Detect which cell encompasses the target text, then output its [x, y] center coordinate. 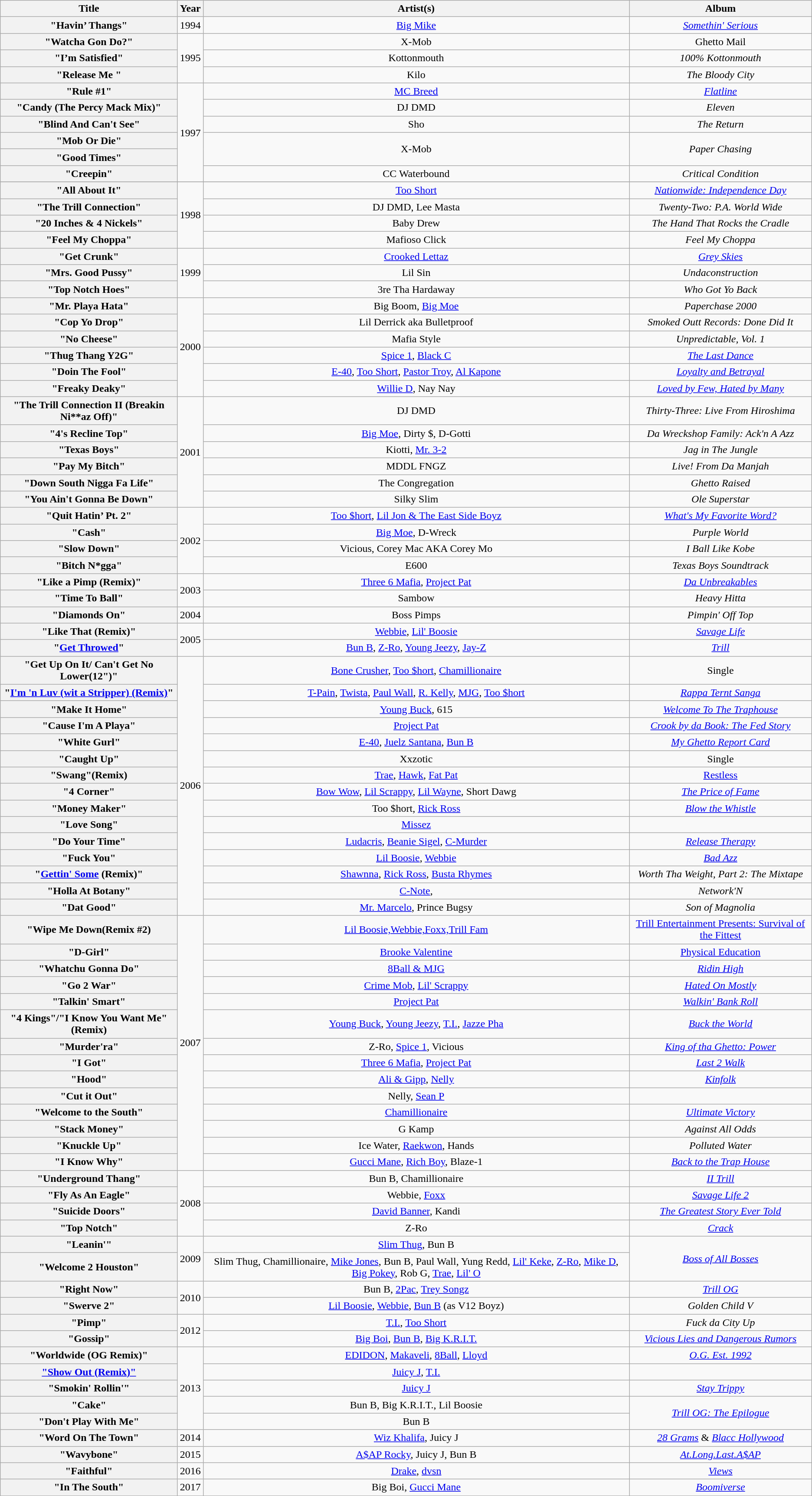
"Candy (The Percy Mack Mix)" [89, 108]
3re Tha Hardaway [416, 289]
"Bitch N*gga" [89, 565]
"Fuck You" [89, 858]
2002 [190, 541]
Rappa Ternt Sanga [721, 692]
Sho [416, 124]
8Ball & MJG [416, 968]
Big Boi, Bun B, Big K.R.I.T. [416, 1339]
Wiz Khalifa, Juicy J [416, 1438]
Nelly, Sean P [416, 1096]
Z-Ro [416, 1228]
2007 [190, 1043]
Polluted Water [721, 1145]
"Holla At Botany" [89, 891]
Trae, Hawk, Fat Pat [416, 775]
Young Buck, Young Jeezy, T.I., Jazze Pha [416, 1024]
Big Boom, Big Moe [416, 306]
Da Wreckshop Family: Ack'n A Azz [721, 433]
Drake, dvsn [416, 1471]
Purple World [721, 532]
"Underground Thang" [89, 1178]
1998 [190, 215]
"Get Crunk" [89, 256]
The Congregation [416, 483]
"Mr. Playa Hata" [89, 306]
Kilo [416, 75]
Vicious Lies and Dangerous Rumors [721, 1339]
Somethin' Serious [721, 25]
Brooke Valentine [416, 952]
"Cop Yo Drop" [89, 322]
"Good Times" [89, 157]
Crack [721, 1228]
Twenty-Two: P.A. World Wide [721, 207]
T.I., Too Short [416, 1322]
Against All Odds [721, 1129]
"20 Inches & 4 Nickels" [89, 223]
"Mrs. Good Pussy" [89, 273]
2009 [190, 1258]
"Welcome 2 Houston" [89, 1267]
"Creepin" [89, 174]
Mr. Marcelo, Prince Bugsy [416, 907]
"In The South" [89, 1487]
Paperchase 2000 [721, 306]
E-40, Too Short, Pastor Troy, Al Kapone [416, 372]
Gucci Mane, Rich Boy, Blaze-1 [416, 1162]
28 Grams & Blacc Hollywood [721, 1438]
"Love Song" [89, 825]
"Rule #1" [89, 91]
1999 [190, 273]
I Ball Like Kobe [721, 549]
Boss of All Bosses [721, 1258]
Boomiverse [721, 1487]
Ole Superstar [721, 499]
Live! From Da Manjah [721, 466]
MC Breed [416, 91]
Juicy J, T.I. [416, 1372]
"Stack Money" [89, 1129]
"Suicide Doors" [89, 1211]
C-Note, [416, 891]
Network'N [721, 891]
"I’m Satisfied" [89, 58]
"Texas Boys" [89, 449]
"Cake" [89, 1405]
MDDL FNGZ [416, 466]
What's My Favorite Word? [721, 516]
Trill OG [721, 1289]
Kinfolk [721, 1079]
Smoked Outt Records: Done Did It [721, 322]
"Murder'ra" [89, 1046]
Grey Skies [721, 256]
Baby Drew [416, 223]
Bun B, Chamillionaire [416, 1178]
2012 [190, 1330]
"4 Corner" [89, 792]
David Banner, Kandi [416, 1211]
Lil Sin [416, 273]
Too $hort, Lil Jon & The East Side Boyz [416, 516]
"Cause I'm A Playa" [89, 725]
"Swang"(Remix) [89, 775]
Trill OG: The Epilogue [721, 1413]
"Mob Or Die" [89, 141]
"Like That (Remix)" [89, 631]
Lil Derrick aka Bulletproof [416, 322]
Physical Education [721, 952]
Ghetto Raised [721, 483]
T-Pain, Twista, Paul Wall, R. Kelly, MJG, Too $hort [416, 692]
King of tha Ghetto: Power [721, 1046]
2016 [190, 1471]
"You Ain't Gonna Be Down" [89, 499]
"Knuckle Up" [89, 1145]
The Last Dance [721, 355]
Too $hort, Rick Ross [416, 808]
Young Buck, 615 [416, 709]
"Word On The Town" [89, 1438]
Worth Tha Weight, Part 2: The Mixtape [721, 874]
"Time To Ball" [89, 598]
"Freaky Deaky" [89, 388]
Critical Condition [721, 174]
"Wipe Me Down(Remix #2) [89, 929]
"No Cheese" [89, 339]
"Money Maker" [89, 808]
Savage Life 2 [721, 1195]
Loyalty and Betrayal [721, 372]
Crime Mob, Lil' Scrappy [416, 985]
Spice 1, Black C [416, 355]
Ultimate Victory [721, 1112]
Bun B, Big K.R.I.T., Lil Boosie [416, 1405]
"Release Me " [89, 75]
Ghetto Mail [721, 42]
Slim Thug, Bun B [416, 1244]
Ludacris, Beanie Sigel, C-Murder [416, 841]
Ice Water, Raekwon, Hands [416, 1145]
A$AP Rocky, Juicy J, Bun B [416, 1454]
"Whatchu Gonna Do" [89, 968]
Ridin High [721, 968]
2006 [190, 786]
"Talkin' Smart" [89, 1001]
Big Moe, Dirty $, D-Gotti [416, 433]
"Down South Nigga Fa Life" [89, 483]
"Diamonds On" [89, 615]
CC Waterbound [416, 174]
Artist(s) [416, 9]
2000 [190, 347]
Who Got Yo Back [721, 289]
"Blind And Can't See" [89, 124]
E600 [416, 565]
"Caught Up" [89, 759]
"4 Kings"/"I Know You Want Me"(Remix) [89, 1024]
Shawnna, Rick Ross, Busta Rhymes [416, 874]
"Dat Good" [89, 907]
The Hand That Rocks the Cradle [721, 223]
"Fly As An Eagle" [89, 1195]
Fuck da City Up [721, 1322]
Slim Thug, Chamillionaire, Mike Jones, Bun B, Paul Wall, Yung Redd, Lil' Keke, Z-Ro, Mike D, Big Pokey, Rob G, Trae, Lil' O [416, 1267]
2005 [190, 640]
"All About It" [89, 190]
Chamillionaire [416, 1112]
Ali & Gipp, Nelly [416, 1079]
"Cut it Out" [89, 1096]
Loved by Few, Hated by Many [721, 388]
"Feel My Choppa" [89, 240]
Crooked Lettaz [416, 256]
Vicious, Corey Mac AKA Corey Mo [416, 549]
"Havin’ Thangs" [89, 25]
"Doin The Fool" [89, 372]
Views [721, 1471]
100% Kottonmouth [721, 58]
"4's Recline Top" [89, 433]
Trill [721, 648]
"Wavybone" [89, 1454]
The Bloody City [721, 75]
Savage Life [721, 631]
"Go 2 War" [89, 985]
"Quit Hatin’ Pt. 2" [89, 516]
2008 [190, 1203]
Texas Boys Soundtrack [721, 565]
Golden Child V [721, 1306]
Buck the World [721, 1024]
"Worldwide (OG Remix)" [89, 1355]
"Show Out (Remix)" [89, 1372]
Eleven [721, 108]
Lil Boosie, Webbie, Bun B (as V12 Boyz) [416, 1306]
Boss Pimps [416, 615]
Bun B, 2Pac, Trey Songz [416, 1289]
Restless [721, 775]
Webbie, Foxx [416, 1195]
Flatline [721, 91]
Back to the Trap House [721, 1162]
Lil Boosie, Webbie [416, 858]
"D-Girl" [89, 952]
Last 2 Walk [721, 1063]
"Leanin'" [89, 1244]
At.Long.Last.A$AP [721, 1454]
"Right Now" [89, 1289]
Bone Crusher, Too $hort, Chamillionaire [416, 670]
Juicy J [416, 1388]
"Pimp" [89, 1322]
Paper Chasing [721, 149]
Jag in The Jungle [721, 449]
Release Therapy [721, 841]
"White Gurl" [89, 742]
2014 [190, 1438]
The Price of Fame [721, 792]
Bun B, Z-Ro, Young Jeezy, Jay-Z [416, 648]
"Watcha Gon Do?" [89, 42]
DJ DMD, Lee Masta [416, 207]
2013 [190, 1388]
Xxzotic [416, 759]
"Make It Home" [89, 709]
Da Unbreakables [721, 582]
II Trill [721, 1178]
Bun B [416, 1421]
"Don't Play With Me" [89, 1421]
"I Know Why" [89, 1162]
Stay Trippy [721, 1388]
Hated On Mostly [721, 985]
Bad Azz [721, 858]
1994 [190, 25]
1995 [190, 58]
"Cash" [89, 532]
"Do Your Time" [89, 841]
Thirty-Three: Live From Hiroshima [721, 410]
Kiotti, Mr. 3-2 [416, 449]
Trill Entertainment Presents: Survival of the Fittest [721, 929]
Undaconstruction [721, 273]
Nationwide: Independence Day [721, 190]
Crook by da Book: The Fed Story [721, 725]
Mafioso Click [416, 240]
Webbie, Lil' Boosie [416, 631]
"Get Throwed" [89, 648]
Big Boi, Gucci Mane [416, 1487]
"Thug Thang Y2G" [89, 355]
2015 [190, 1454]
2004 [190, 615]
"Smokin' Rollin'" [89, 1388]
Lil Boosie,Webbie,Foxx,Trill Fam [416, 929]
"Hood" [89, 1079]
Year [190, 9]
Title [89, 9]
Heavy Hitta [721, 598]
Blow the Whistle [721, 808]
My Ghetto Report Card [721, 742]
"Top Notch" [89, 1228]
Z-Ro, Spice 1, Vicious [416, 1046]
G Kamp [416, 1129]
1997 [190, 132]
Big Mike [416, 25]
Sambow [416, 598]
"Gossip" [89, 1339]
"Get Up On It/ Can't Get No Lower(12")" [89, 670]
EDIDON, Makaveli, 8Ball, Lloyd [416, 1355]
Unpredictable, Vol. 1 [721, 339]
Pimpin' Off Top [721, 615]
Son of Magnolia [721, 907]
"Welcome to the South" [89, 1112]
Feel My Choppa [721, 240]
2017 [190, 1487]
Big Moe, D-Wreck [416, 532]
Kottonmouth [416, 58]
"Top Notch Hoes" [89, 289]
Silky Slim [416, 499]
O.G. Est. 1992 [721, 1355]
Album [721, 9]
Missez [416, 825]
"Like a Pimp (Remix)" [89, 582]
The Greatest Story Ever Told [721, 1211]
The Return [721, 124]
Welcome To The Traphouse [721, 709]
"I'm 'n Luv (wit a Stripper) (Remix)" [89, 692]
2010 [190, 1297]
Too Short [416, 190]
"Swerve 2" [89, 1306]
Mafia Style [416, 339]
"Slow Down" [89, 549]
"The Trill Connection II (Breakin Ni**az Off)" [89, 410]
Bow Wow, Lil Scrappy, Lil Wayne, Short Dawg [416, 792]
2001 [190, 452]
E-40, Juelz Santana, Bun B [416, 742]
Willie D, Nay Nay [416, 388]
"Faithful" [89, 1471]
2003 [190, 590]
Walkin' Bank Roll [721, 1001]
"I Got" [89, 1063]
"Pay My Bitch" [89, 466]
"The Trill Connection" [89, 207]
"Gettin' Some (Remix)" [89, 874]
